Pinpoint the cell where the given text exists, returning its (x, y) midpoint coordinate. 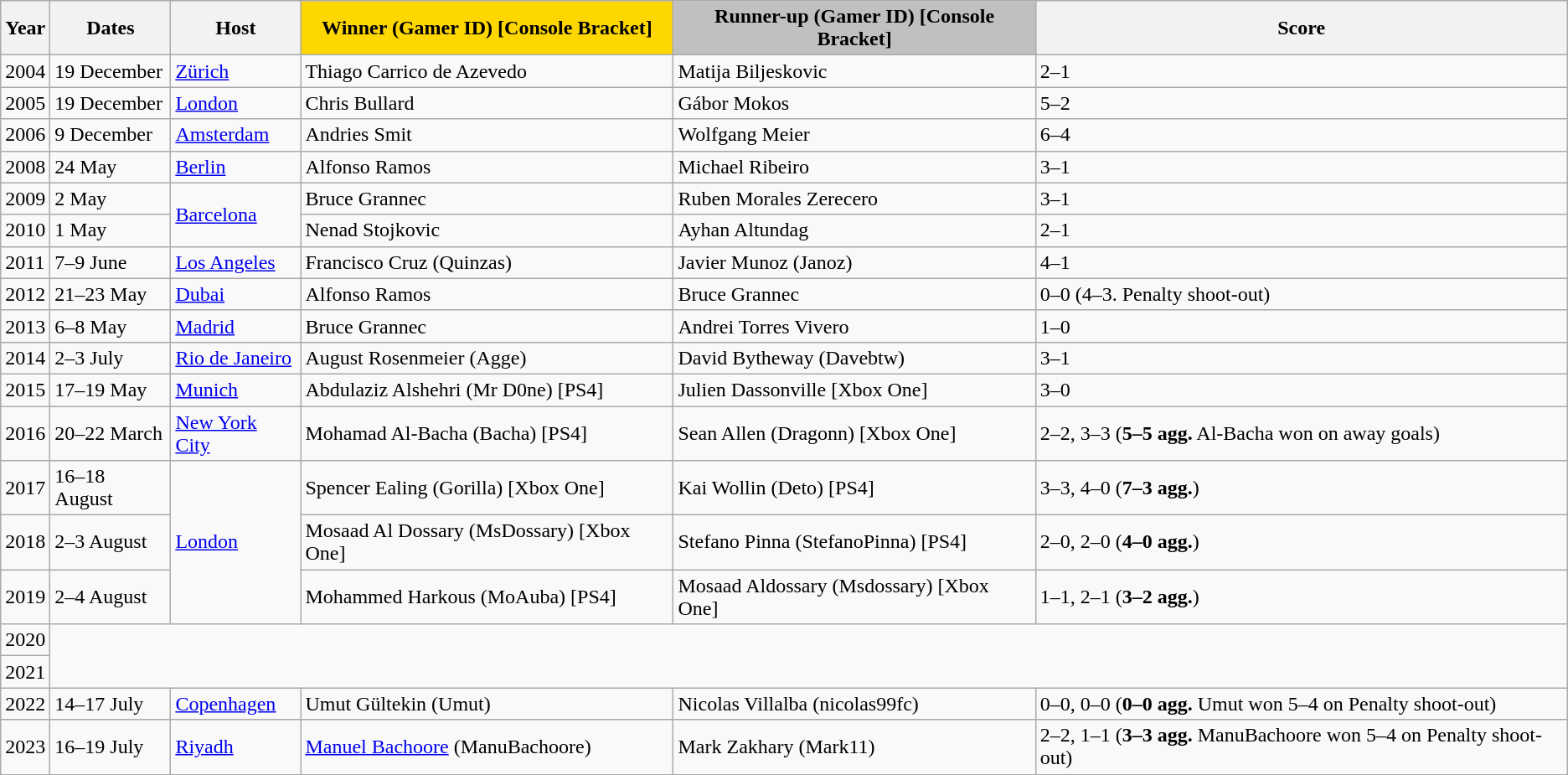
Runner-up (Gamer ID) [Console Bracket] (854, 28)
Rio de Janeiro (236, 358)
Nenad Stojkovic (487, 230)
2013 (25, 326)
2–4 August (111, 597)
7–9 June (111, 262)
21–23 May (111, 294)
Spencer Ealing (Gorilla) [Xbox One] (487, 488)
2015 (25, 390)
2020 (25, 640)
Ayhan Altundag (854, 230)
Wolfgang Meier (854, 135)
2–2, 1–1 (3–3 agg. ManuBachoore won 5–4 on Penalty shoot-out) (1302, 747)
2008 (25, 167)
Year (25, 28)
Julien Dassonville [Xbox One] (854, 390)
6–8 May (111, 326)
Ruben Morales Zerecero (854, 199)
0–0, 0–0 (0–0 agg. Umut won 5–4 on Penalty shoot-out) (1302, 704)
Francisco Cruz (Quinzas) (487, 262)
1–0 (1302, 326)
Copenhagen (236, 704)
2005 (25, 103)
Riyadh (236, 747)
Winner (Gamer ID) [Console Bracket] (487, 28)
Umut Gültekin (Umut) (487, 704)
Mohamad Al-Bacha (Bacha) [PS4] (487, 432)
2010 (25, 230)
Berlin (236, 167)
Stefano Pinna (StefanoPinna) [PS4] (854, 543)
2012 (25, 294)
Mark Zakhary (Mark11) (854, 747)
2018 (25, 543)
2–3 August (111, 543)
1–1, 2–1 (3–2 agg.) (1302, 597)
Abdulaziz Alshehri (Mr D0ne) [PS4] (487, 390)
14–17 July (111, 704)
Mosaad Aldossary (Msdossary) [Xbox One] (854, 597)
2 May (111, 199)
Javier Munoz (Janoz) (854, 262)
Michael Ribeiro (854, 167)
Nicolas Villalba (nicolas99fc) (854, 704)
16–19 July (111, 747)
Mosaad Al Dossary (MsDossary) [Xbox One] (487, 543)
Host (236, 28)
2–0, 2–0 (4–0 agg.) (1302, 543)
2022 (25, 704)
2–2, 3–3 (5–5 agg. Al-Bacha won on away goals) (1302, 432)
Matija Biljeskovic (854, 71)
Mohammed Harkous (MoAuba) [PS4] (487, 597)
Munich (236, 390)
2004 (25, 71)
20–22 March (111, 432)
9 December (111, 135)
4–1 (1302, 262)
3–3, 4–0 (7–3 agg.) (1302, 488)
2023 (25, 747)
2014 (25, 358)
Madrid (236, 326)
2011 (25, 262)
2021 (25, 672)
2016 (25, 432)
1 May (111, 230)
2017 (25, 488)
3–0 (1302, 390)
Zürich (236, 71)
Andries Smit (487, 135)
Chris Bullard (487, 103)
Los Angeles (236, 262)
August Rosenmeier (Agge) (487, 358)
2009 (25, 199)
Gábor Mokos (854, 103)
Amsterdam (236, 135)
Dates (111, 28)
Barcelona (236, 214)
Andrei Torres Vivero (854, 326)
5–2 (1302, 103)
Score (1302, 28)
2019 (25, 597)
6–4 (1302, 135)
David Bytheway (Davebtw) (854, 358)
Manuel Bachoore (ManuBachoore) (487, 747)
Sean Allen (Dragonn) [Xbox One] (854, 432)
24 May (111, 167)
17–19 May (111, 390)
Dubai (236, 294)
Thiago Carrico de Azevedo (487, 71)
2–3 July (111, 358)
2006 (25, 135)
0–0 (4–3. Penalty shoot-out) (1302, 294)
New York City (236, 432)
Kai Wollin (Deto) [PS4] (854, 488)
16–18 August (111, 488)
